Output the [X, Y] coordinate of the center of the cell containing the given text.  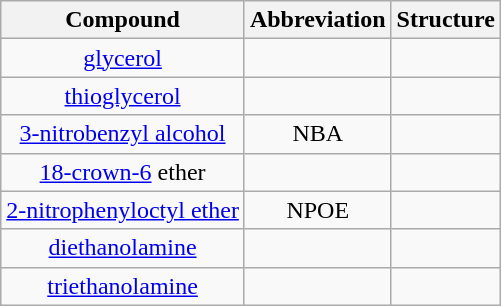
NBA [318, 134]
NPOE [318, 210]
Structure [446, 20]
18-crown-6 ether [123, 172]
Compound [123, 20]
glycerol [123, 58]
Abbreviation [318, 20]
3-nitrobenzyl alcohol [123, 134]
triethanolamine [123, 286]
thioglycerol [123, 96]
2-nitrophenyloctyl ether [123, 210]
diethanolamine [123, 248]
